For the text-containing cell, return its midpoint in [x, y] coordinate format. 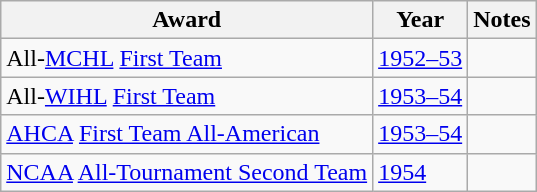
Notes [502, 20]
All-MCHL First Team [187, 58]
1952–53 [420, 58]
Year [420, 20]
Award [187, 20]
All-WIHL First Team [187, 96]
AHCA First Team All-American [187, 134]
1954 [420, 172]
NCAA All-Tournament Second Team [187, 172]
